Search for the cell housing the specified text and yield its (X, Y) center coordinate. 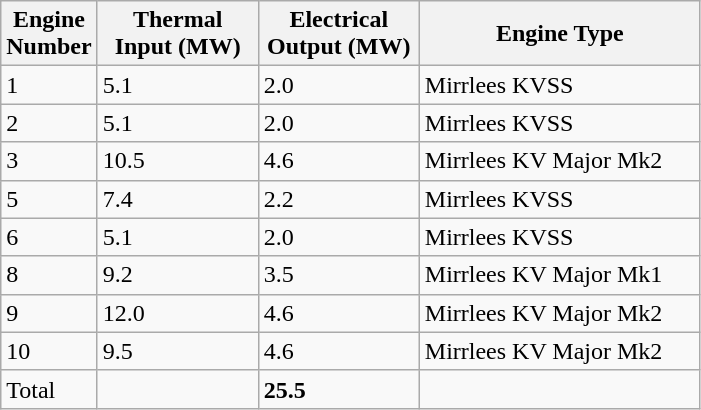
9 (49, 313)
Engine Number (49, 34)
9.2 (178, 275)
Engine Type (560, 34)
7.4 (178, 199)
5 (49, 199)
1 (49, 85)
Electrical Output (MW) (338, 34)
12.0 (178, 313)
2 (49, 123)
25.5 (338, 389)
10 (49, 351)
Mirrlees KV Major Mk1 (560, 275)
8 (49, 275)
Total (49, 389)
3.5 (338, 275)
6 (49, 237)
9.5 (178, 351)
10.5 (178, 161)
2.2 (338, 199)
Thermal Input (MW) (178, 34)
3 (49, 161)
